From the cell containing the given text, extract its center point as [X, Y] coordinate. 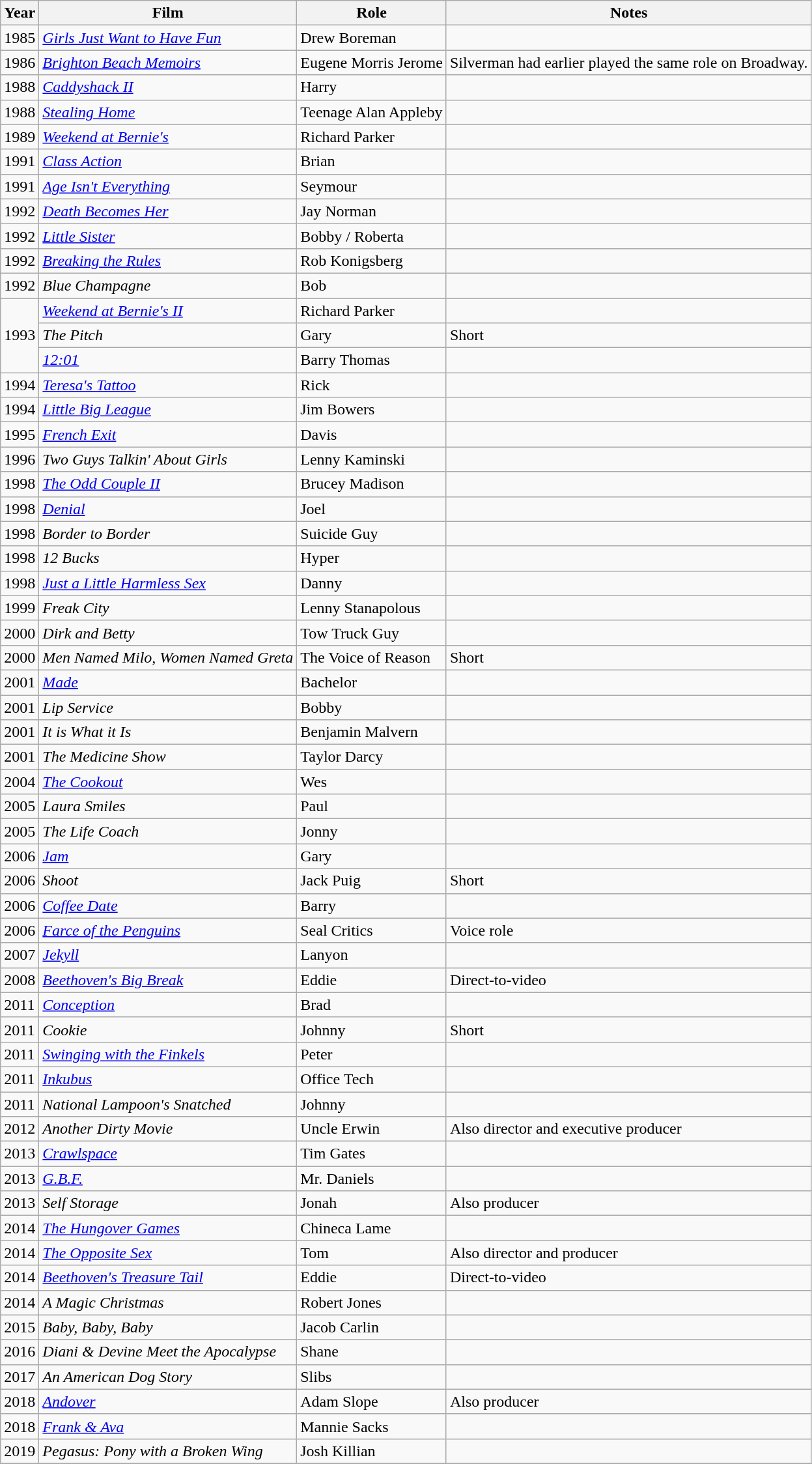
Jonny [372, 831]
Beethoven's Big Break [168, 980]
Dirk and Betty [168, 633]
The Cookout [168, 782]
Notes [629, 13]
Class Action [168, 162]
Peter [372, 1054]
Danny [372, 583]
Made [168, 682]
Slibs [372, 1377]
The Hungover Games [168, 1228]
Crawlspace [168, 1154]
Caddyshack II [168, 87]
Bobby / Roberta [372, 236]
Conception [168, 1005]
1993 [20, 336]
Brighton Beach Memoirs [168, 63]
Davis [372, 435]
Coffee Date [168, 906]
Also director and producer [629, 1253]
An American Dog Story [168, 1377]
Eugene Morris Jerome [372, 63]
Taylor Darcy [372, 757]
2012 [20, 1129]
The Medicine Show [168, 757]
Jam [168, 856]
Brian [372, 162]
G.B.F. [168, 1179]
Another Dirty Movie [168, 1129]
Year [20, 13]
Voice role [629, 930]
Jekyll [168, 955]
Josh Killian [372, 1451]
Lenny Kaminski [372, 459]
Paul [372, 807]
Brad [372, 1005]
Teresa's Tattoo [168, 385]
Jack Puig [372, 881]
Age Isn't Everything [168, 186]
Teenage Alan Appleby [372, 112]
2008 [20, 980]
Silverman had earlier played the same role on Broadway. [629, 63]
Seal Critics [372, 930]
Shane [372, 1352]
Cookie [168, 1029]
2015 [20, 1327]
Little Big League [168, 410]
Two Guys Talkin' About Girls [168, 459]
Bob [372, 285]
Rick [372, 385]
1989 [20, 137]
Adam Slope [372, 1401]
Farce of the Penguins [168, 930]
Frank & Ava [168, 1426]
Breaking the Rules [168, 261]
The Odd Couple II [168, 484]
Jonah [372, 1203]
Suicide Guy [372, 534]
The Voice of Reason [372, 657]
1996 [20, 459]
It is What it Is [168, 732]
Seymour [372, 186]
Inkubus [168, 1079]
2007 [20, 955]
Girls Just Want to Have Fun [168, 38]
1995 [20, 435]
Tow Truck Guy [372, 633]
Laura Smiles [168, 807]
Little Sister [168, 236]
Jay Norman [372, 211]
Benjamin Malvern [372, 732]
2017 [20, 1377]
Death Becomes Her [168, 211]
Tom [372, 1253]
Border to Border [168, 534]
Just a Little Harmless Sex [168, 583]
12:01 [168, 360]
The Opposite Sex [168, 1253]
Robert Jones [372, 1302]
Lanyon [372, 955]
Brucey Madison [372, 484]
12 Bucks [168, 558]
Weekend at Bernie's II [168, 311]
National Lampoon's Snatched [168, 1104]
Self Storage [168, 1203]
2016 [20, 1352]
2004 [20, 782]
Men Named Milo, Women Named Greta [168, 657]
Uncle Erwin [372, 1129]
The Pitch [168, 336]
Weekend at Bernie's [168, 137]
Tim Gates [372, 1154]
Harry [372, 87]
Wes [372, 782]
The Life Coach [168, 831]
Role [372, 13]
A Magic Christmas [168, 1302]
Barry [372, 906]
Swinging with the Finkels [168, 1054]
Beethoven's Treasure Tail [168, 1278]
Baby, Baby, Baby [168, 1327]
1985 [20, 38]
Andover [168, 1401]
Jim Bowers [372, 410]
Stealing Home [168, 112]
1986 [20, 63]
Lenny Stanapolous [372, 608]
Denial [168, 509]
Diani & Devine Meet the Apocalypse [168, 1352]
Hyper [372, 558]
Office Tech [372, 1079]
Barry Thomas [372, 360]
French Exit [168, 435]
Bachelor [372, 682]
Freak City [168, 608]
2019 [20, 1451]
Also director and executive producer [629, 1129]
1999 [20, 608]
Joel [372, 509]
Bobby [372, 707]
Drew Boreman [372, 38]
Lip Service [168, 707]
Blue Champagne [168, 285]
Pegasus: Pony with a Broken Wing [168, 1451]
Shoot [168, 881]
Film [168, 13]
Mannie Sacks [372, 1426]
Mr. Daniels [372, 1179]
Rob Konigsberg [372, 261]
Jacob Carlin [372, 1327]
Chineca Lame [372, 1228]
